Pinpoint the cell where the given text exists, returning its [X, Y] midpoint coordinate. 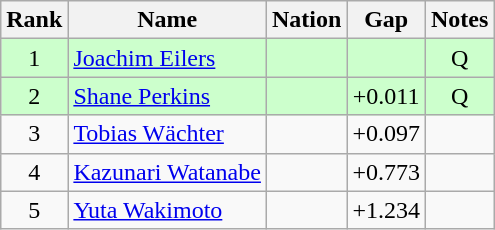
Tobias Wächter [168, 134]
Nation [306, 20]
2 [34, 96]
Shane Perkins [168, 96]
+0.011 [386, 96]
Name [168, 20]
+1.234 [386, 210]
Kazunari Watanabe [168, 172]
+0.097 [386, 134]
Yuta Wakimoto [168, 210]
1 [34, 58]
Notes [459, 20]
Rank [34, 20]
5 [34, 210]
4 [34, 172]
+0.773 [386, 172]
Joachim Eilers [168, 58]
Gap [386, 20]
3 [34, 134]
